From the cell containing the given text, extract its center point as [X, Y] coordinate. 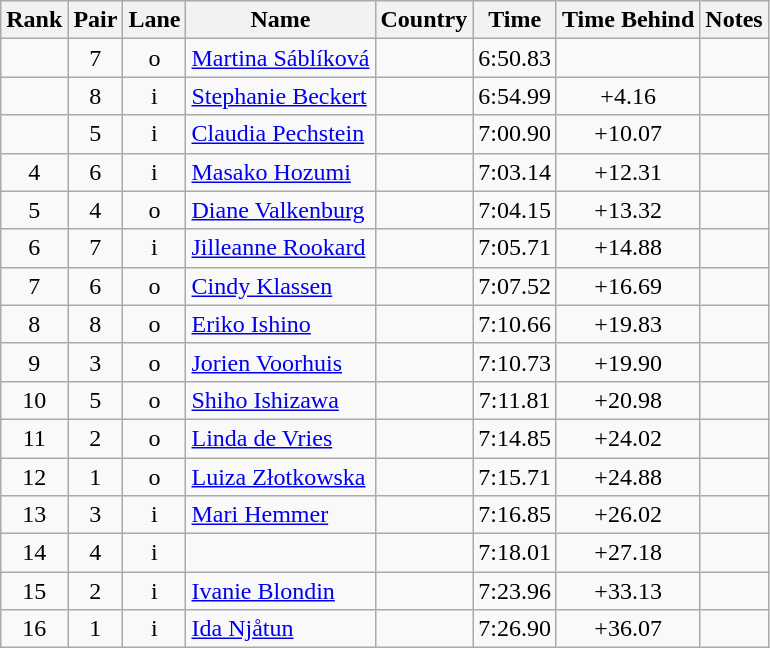
7:10.73 [515, 362]
Linda de Vries [280, 438]
Luiza Złotkowska [280, 477]
7:05.71 [515, 248]
+12.31 [628, 172]
7:00.90 [515, 134]
Country [424, 20]
Time [515, 20]
+13.32 [628, 210]
+24.88 [628, 477]
Cindy Klassen [280, 286]
+16.69 [628, 286]
Ivanie Blondin [280, 591]
Time Behind [628, 20]
7:04.15 [515, 210]
Claudia Pechstein [280, 134]
7:10.66 [515, 324]
6:50.83 [515, 58]
11 [34, 438]
+19.83 [628, 324]
7:14.85 [515, 438]
+19.90 [628, 362]
+33.13 [628, 591]
Mari Hemmer [280, 515]
+10.07 [628, 134]
+24.02 [628, 438]
Jorien Voorhuis [280, 362]
+27.18 [628, 553]
Ida Njåtun [280, 629]
+36.07 [628, 629]
6:54.99 [515, 96]
7:03.14 [515, 172]
Martina Sáblíková [280, 58]
7:26.90 [515, 629]
Rank [34, 20]
12 [34, 477]
+26.02 [628, 515]
7:11.81 [515, 400]
Eriko Ishino [280, 324]
9 [34, 362]
+4.16 [628, 96]
7:15.71 [515, 477]
Jilleanne Rookard [280, 248]
Diane Valkenburg [280, 210]
Shiho Ishizawa [280, 400]
7:23.96 [515, 591]
15 [34, 591]
7:18.01 [515, 553]
16 [34, 629]
Masako Hozumi [280, 172]
10 [34, 400]
Notes [734, 20]
13 [34, 515]
+20.98 [628, 400]
Stephanie Beckert [280, 96]
Pair [96, 20]
+14.88 [628, 248]
14 [34, 553]
Lane [154, 20]
Name [280, 20]
7:07.52 [515, 286]
7:16.85 [515, 515]
